Determine the [X, Y] coordinate at the center of the cell enclosing the given text.  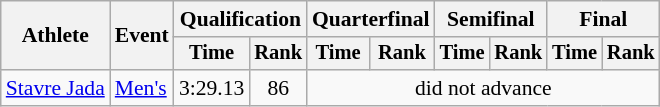
Men's [142, 88]
Stavre Jada [56, 88]
86 [278, 88]
Qualification [240, 19]
3:29.13 [212, 88]
Semifinal [491, 19]
Event [142, 36]
did not advance [484, 88]
Quarterfinal [371, 19]
Athlete [56, 36]
Final [603, 19]
